Capture the cell that displays the provided text and extract its [x, y] central coordinate. 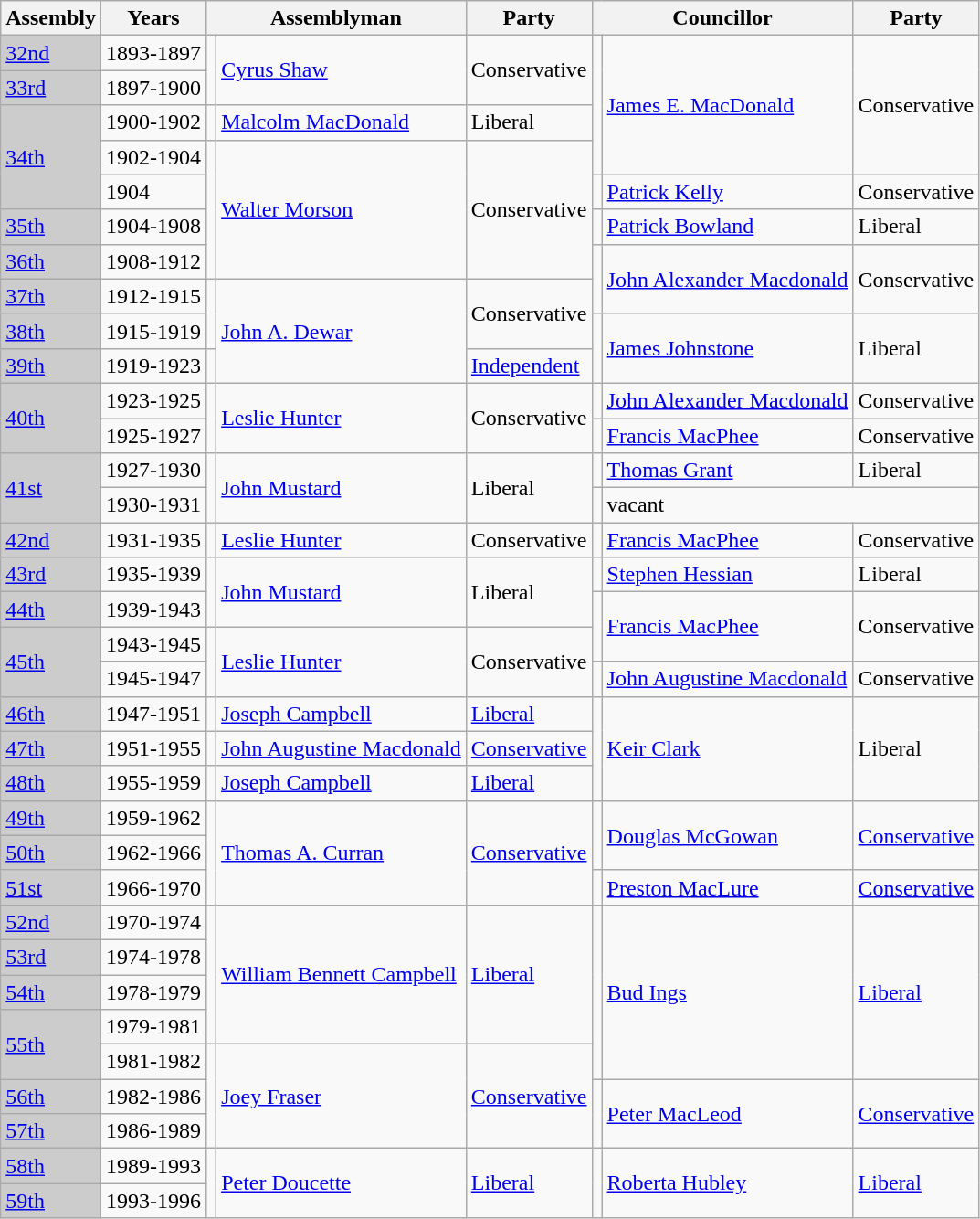
Assembly [51, 18]
Malcolm MacDonald [342, 122]
1893-1897 [153, 53]
1904 [153, 192]
1986-1989 [153, 1131]
Assemblyman [336, 18]
1904-1908 [153, 227]
Thomas A. Curran [342, 853]
58th [51, 1166]
1900-1902 [153, 122]
Joey Fraser [342, 1097]
Years [153, 18]
1978-1979 [153, 991]
1951-1955 [153, 748]
Bud Ings [727, 991]
1981-1982 [153, 1062]
Councillor [722, 18]
Peter Doucette [342, 1183]
33rd [51, 88]
1982-1986 [153, 1097]
1974-1978 [153, 957]
1908-1912 [153, 261]
vacant [791, 505]
Preston MacLure [727, 887]
Douglas McGowan [727, 835]
1915-1919 [153, 331]
Independent [529, 366]
Patrick Bowland [727, 227]
1945-1947 [153, 679]
37th [51, 296]
53rd [51, 957]
Walter Morson [342, 209]
43rd [51, 575]
55th [51, 1044]
57th [51, 1131]
56th [51, 1097]
1912-1915 [153, 296]
Roberta Hubley [727, 1183]
1939-1943 [153, 609]
46th [51, 714]
1989-1993 [153, 1166]
1947-1951 [153, 714]
1902-1904 [153, 157]
1897-1900 [153, 88]
51st [51, 887]
1919-1923 [153, 366]
34th [51, 157]
1935-1939 [153, 575]
Cyrus Shaw [342, 70]
59th [51, 1201]
1930-1931 [153, 505]
Thomas Grant [727, 471]
1955-1959 [153, 783]
Stephen Hessian [727, 575]
48th [51, 783]
William Bennett Campbell [342, 974]
36th [51, 261]
John A. Dewar [342, 331]
Keir Clark [727, 748]
52nd [51, 922]
James Johnstone [727, 348]
45th [51, 662]
39th [51, 366]
1927-1930 [153, 471]
40th [51, 418]
Patrick Kelly [727, 192]
54th [51, 991]
41st [51, 488]
1959-1962 [153, 818]
1979-1981 [153, 1027]
1943-1945 [153, 644]
44th [51, 609]
50th [51, 853]
1962-1966 [153, 853]
38th [51, 331]
1931-1935 [153, 540]
35th [51, 227]
47th [51, 748]
1993-1996 [153, 1201]
1970-1974 [153, 922]
32nd [51, 53]
1923-1925 [153, 400]
Peter MacLeod [727, 1114]
James E. MacDonald [727, 105]
1966-1970 [153, 887]
1925-1927 [153, 436]
49th [51, 818]
42nd [51, 540]
